From the cell containing the given text, extract its center point as [X, Y] coordinate. 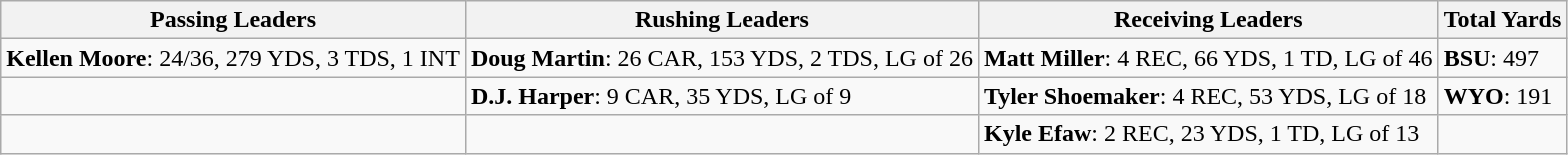
D.J. Harper: 9 CAR, 35 YDS, LG of 9 [722, 96]
WYO: 191 [1502, 96]
Total Yards [1502, 20]
Kellen Moore: 24/36, 279 YDS, 3 TDS, 1 INT [234, 58]
Passing Leaders [234, 20]
Matt Miller: 4 REC, 66 YDS, 1 TD, LG of 46 [1208, 58]
Tyler Shoemaker: 4 REC, 53 YDS, LG of 18 [1208, 96]
Kyle Efaw: 2 REC, 23 YDS, 1 TD, LG of 13 [1208, 134]
BSU: 497 [1502, 58]
Receiving Leaders [1208, 20]
Doug Martin: 26 CAR, 153 YDS, 2 TDS, LG of 26 [722, 58]
Rushing Leaders [722, 20]
